Search for the cell housing the specified text and yield its [x, y] center coordinate. 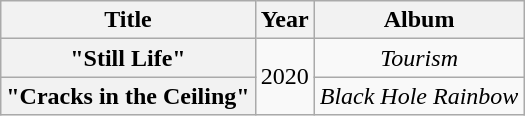
Year [284, 20]
"Still Life" [128, 58]
Black Hole Rainbow [419, 96]
Tourism [419, 58]
Title [128, 20]
2020 [284, 77]
"Cracks in the Ceiling" [128, 96]
Album [419, 20]
